Capture the cell that displays the provided text and extract its [X, Y] central coordinate. 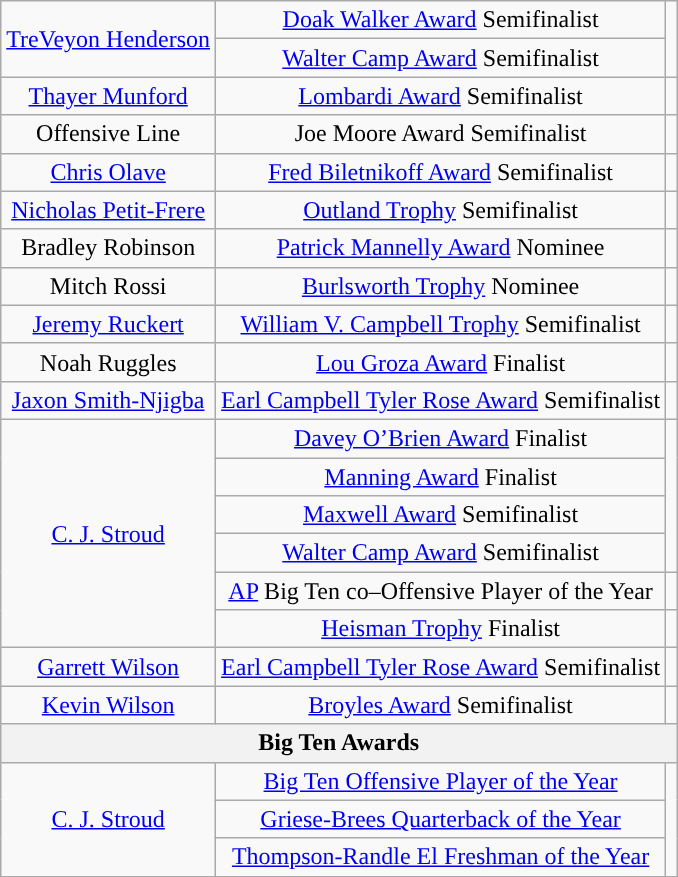
Patrick Mannelly Award Nominee [441, 248]
Fred Biletnikoff Award Semifinalist [441, 172]
TreVeyon Henderson [108, 39]
Thompson-Randle El Freshman of the Year [441, 857]
Jaxon Smith-Njigba [108, 400]
Joe Moore Award Semifinalist [441, 134]
Jeremy Ruckert [108, 324]
Big Ten Awards [339, 743]
Garrett Wilson [108, 667]
Griese-Brees Quarterback of the Year [441, 819]
Noah Ruggles [108, 362]
Big Ten Offensive Player of the Year [441, 781]
Maxwell Award Semifinalist [441, 515]
AP Big Ten co–Offensive Player of the Year [441, 591]
Offensive Line [108, 134]
Kevin Wilson [108, 705]
Lou Groza Award Finalist [441, 362]
William V. Campbell Trophy Semifinalist [441, 324]
Manning Award Finalist [441, 477]
Nicholas Petit-Frere [108, 210]
Chris Olave [108, 172]
Lombardi Award Semifinalist [441, 96]
Broyles Award Semifinalist [441, 705]
Bradley Robinson [108, 248]
Mitch Rossi [108, 286]
Doak Walker Award Semifinalist [441, 20]
Outland Trophy Semifinalist [441, 210]
Thayer Munford [108, 96]
Heisman Trophy Finalist [441, 629]
Burlsworth Trophy Nominee [441, 286]
Davey O’Brien Award Finalist [441, 438]
